Return the (X, Y) coordinate for the center point of the cell that contains the specified text.  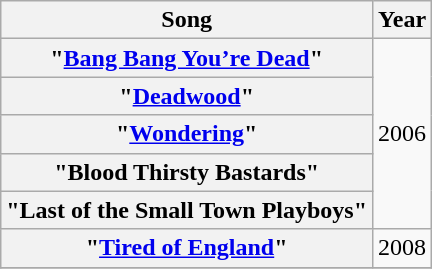
"Last of the Small Town Playboys" (187, 210)
"Bang Bang You’re Dead" (187, 58)
"Tired of England" (187, 248)
"Deadwood" (187, 96)
2008 (402, 248)
"Wondering" (187, 134)
2006 (402, 134)
Song (187, 20)
"Blood Thirsty Bastards" (187, 172)
Year (402, 20)
